Extract the (X, Y) coordinate from the center of the cell holding the provided text.  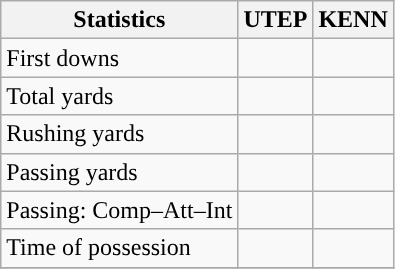
UTEP (276, 20)
Time of possession (120, 248)
Passing: Comp–Att–Int (120, 210)
Total yards (120, 96)
Passing yards (120, 172)
Rushing yards (120, 134)
First downs (120, 58)
KENN (353, 20)
Statistics (120, 20)
